Return [X, Y] of the center of cell containing provided text 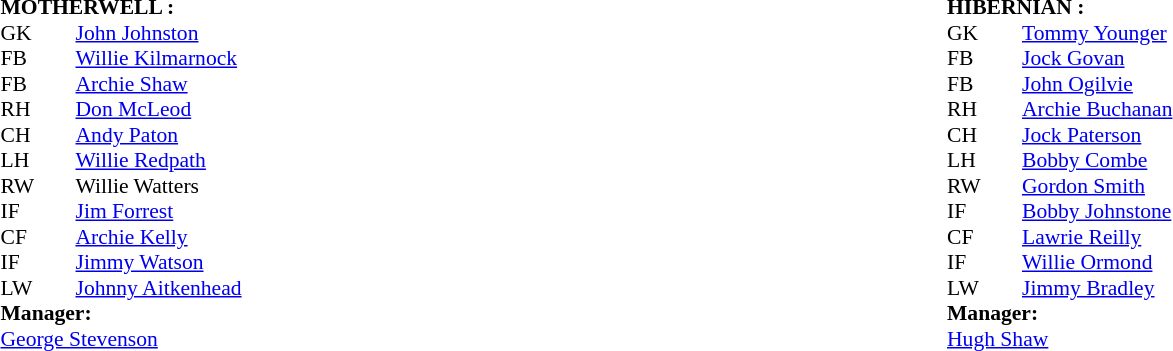
Willie Kilmarnock [159, 59]
Bobby Combe [1097, 161]
Tommy Younger [1097, 33]
Willie Ormond [1097, 263]
Bobby Johnstone [1097, 211]
Jimmy Watson [159, 263]
John Johnston [159, 33]
Johnny Aitkenhead [159, 288]
Jim Forrest [159, 211]
Jock Govan [1097, 59]
Andy Paton [159, 135]
Don McLeod [159, 109]
John Ogilvie [1097, 84]
Gordon Smith [1097, 186]
Archie Shaw [159, 84]
Lawrie Reilly [1097, 237]
Archie Buchanan [1097, 109]
Archie Kelly [159, 237]
Jimmy Bradley [1097, 288]
Jock Paterson [1097, 135]
Willie Redpath [159, 161]
Willie Watters [159, 186]
